Identify which cell holds the provided text, then report its (X, Y) central coordinate. 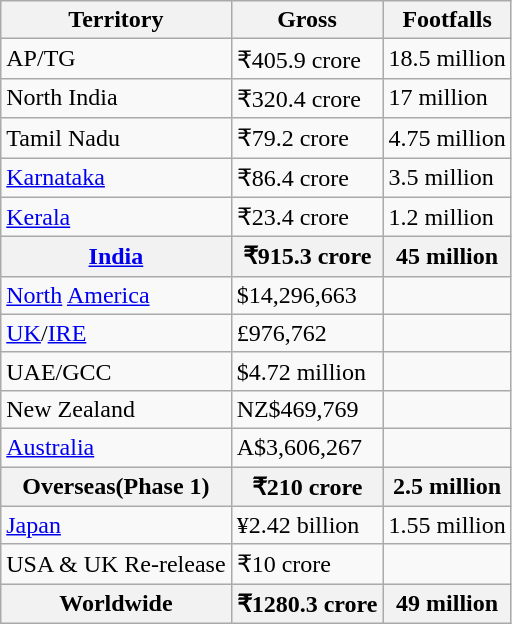
₹23.4 crore (307, 217)
Tamil Nadu (116, 138)
£976,762 (307, 333)
UAE/GCC (116, 371)
¥2.42 billion (307, 525)
₹79.2 crore (307, 138)
$14,296,663 (307, 295)
1.2 million (447, 217)
Gross (307, 20)
₹1280.3 crore (307, 604)
18.5 million (447, 59)
₹320.4 crore (307, 98)
49 million (447, 604)
Karnataka (116, 178)
NZ$469,769 (307, 409)
₹915.3 crore (307, 257)
A$3,606,267 (307, 447)
New Zealand (116, 409)
UK/IRE (116, 333)
India (116, 257)
$4.72 million (307, 371)
2.5 million (447, 486)
USA & UK Re-release (116, 564)
17 million (447, 98)
₹10 crore (307, 564)
Footfalls (447, 20)
4.75 million (447, 138)
1.55 million (447, 525)
₹86.4 crore (307, 178)
₹210 crore (307, 486)
45 million (447, 257)
North India (116, 98)
Kerala (116, 217)
Japan (116, 525)
Worldwide (116, 604)
North America (116, 295)
3.5 million (447, 178)
AP/TG (116, 59)
₹405.9 crore (307, 59)
Territory (116, 20)
Overseas(Phase 1) (116, 486)
Australia (116, 447)
